Determine the (x, y) coordinate at the center of the cell enclosing the given text.  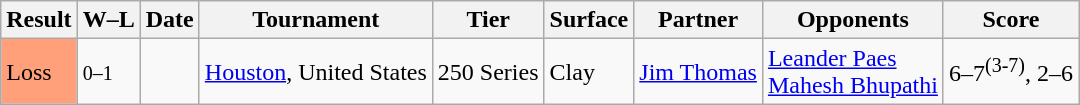
Date (170, 20)
Partner (698, 20)
Leander Paes Mahesh Bhupathi (852, 72)
Jim Thomas (698, 72)
Tier (488, 20)
Clay (589, 72)
6–7(3-7), 2–6 (1010, 72)
Tournament (316, 20)
0–1 (108, 72)
Result (39, 20)
Score (1010, 20)
250 Series (488, 72)
Houston, United States (316, 72)
Surface (589, 20)
W–L (108, 20)
Loss (39, 72)
Opponents (852, 20)
